Provide the (x, y) coordinate of the cell's center where the given text is located.  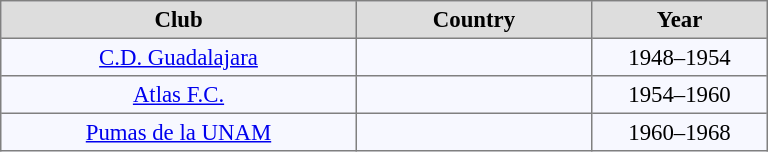
Pumas de la UNAM (179, 132)
1960–1968 (680, 132)
1948–1954 (680, 57)
Club (179, 20)
Atlas F.C. (179, 95)
Year (680, 20)
1954–1960 (680, 95)
C.D. Guadalajara (179, 57)
Country (474, 20)
